Detect which cell encompasses the target text, then output its (X, Y) center coordinate. 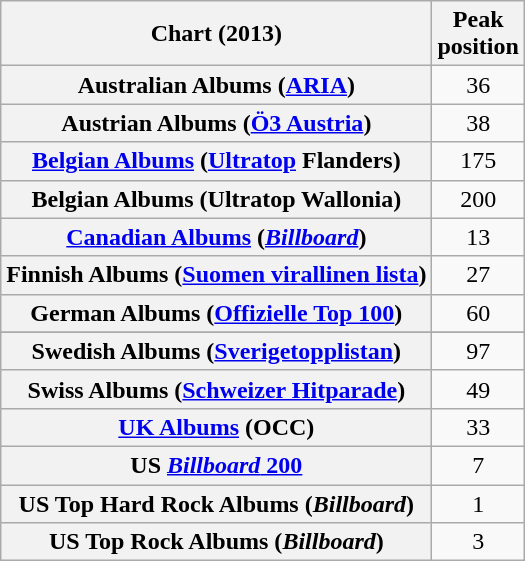
US Top Hard Rock Albums (Billboard) (216, 503)
Australian Albums (ARIA) (216, 85)
200 (478, 199)
Swiss Albums (Schweizer Hitparade) (216, 389)
Belgian Albums (Ultratop Flanders) (216, 161)
49 (478, 389)
US Top Rock Albums (Billboard) (216, 542)
German Albums (Offizielle Top 100) (216, 313)
27 (478, 275)
7 (478, 465)
UK Albums (OCC) (216, 427)
38 (478, 123)
97 (478, 351)
1 (478, 503)
US Billboard 200 (216, 465)
Canadian Albums (Billboard) (216, 237)
Chart (2013) (216, 34)
Peakposition (478, 34)
Belgian Albums (Ultratop Wallonia) (216, 199)
60 (478, 313)
Austrian Albums (Ö3 Austria) (216, 123)
Swedish Albums (Sverigetopplistan) (216, 351)
13 (478, 237)
33 (478, 427)
Finnish Albums (Suomen virallinen lista) (216, 275)
36 (478, 85)
3 (478, 542)
175 (478, 161)
